Locate the cell with the specified text and output its [x, y] center coordinate. 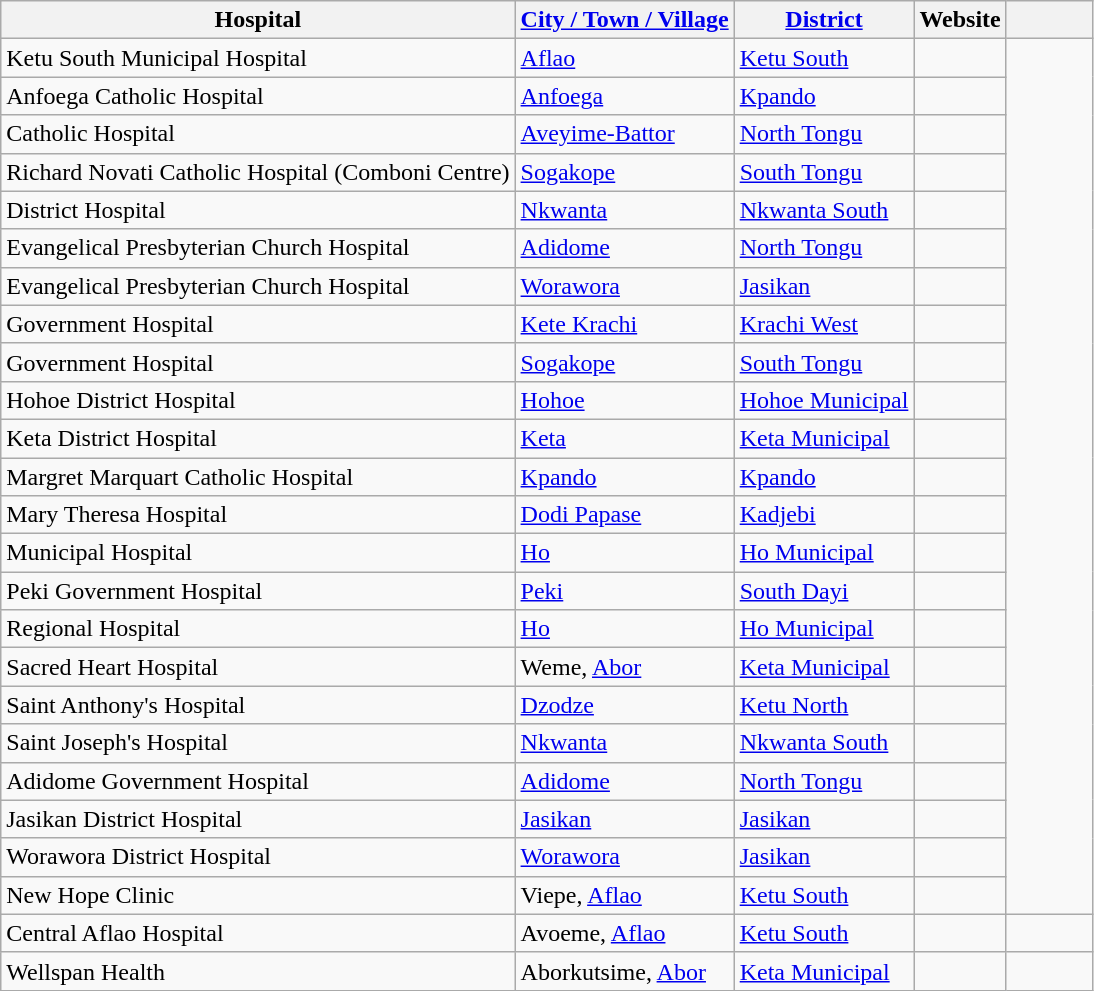
District [824, 20]
Hospital [258, 20]
Kadjebi [824, 515]
South Dayi [824, 591]
Hohoe [624, 400]
Worawora District Hospital [258, 857]
Krachi West [824, 324]
Mary Theresa Hospital [258, 515]
Anfoega [624, 96]
Adidome Government Hospital [258, 781]
Peki Government Hospital [258, 591]
Weme, Abor [624, 667]
Wellspan Health [258, 971]
Sacred Heart Hospital [258, 667]
Viepe, Aflao [624, 895]
Dzodze [624, 705]
Dodi Papase [624, 515]
Avoeme, Aflao [624, 933]
Central Aflao Hospital [258, 933]
Municipal Hospital [258, 553]
Keta [624, 438]
Anfoega Catholic Hospital [258, 96]
District Hospital [258, 210]
Margret Marquart Catholic Hospital [258, 477]
Website [960, 20]
Hohoe District Hospital [258, 400]
Kete Krachi [624, 324]
Peki [624, 591]
Hohoe Municipal [824, 400]
Keta District Hospital [258, 438]
Aborkutsime, Abor [624, 971]
Jasikan District Hospital [258, 819]
New Hope Clinic [258, 895]
Ketu North [824, 705]
Richard Novati Catholic Hospital (Comboni Centre) [258, 172]
Saint Anthony's Hospital [258, 705]
Regional Hospital [258, 629]
Aflao [624, 58]
Saint Joseph's Hospital [258, 743]
Aveyime-Battor [624, 134]
Ketu South Municipal Hospital [258, 58]
Catholic Hospital [258, 134]
City / Town / Village [624, 20]
